Determine the (X, Y) coordinate at the center of the cell enclosing the given text.  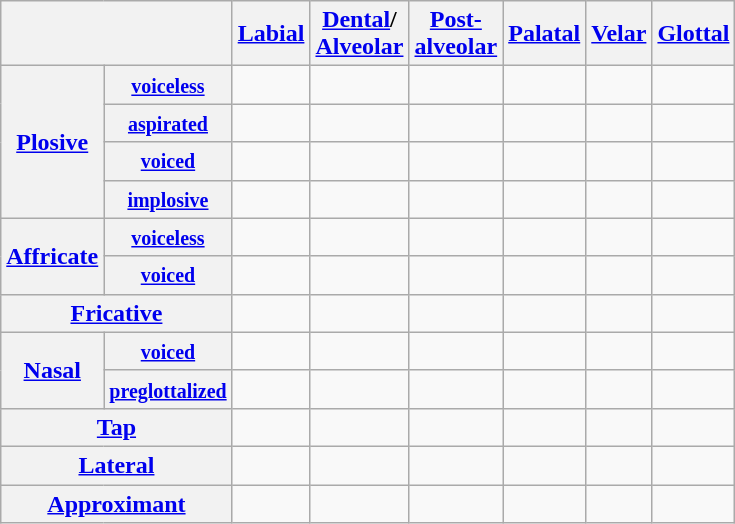
Palatal (544, 34)
Nasal (52, 370)
Post-alveolar (456, 34)
Plosive (52, 142)
Tap (116, 427)
aspirated (168, 123)
Fricative (116, 313)
Velar (619, 34)
preglottalized (168, 389)
Dental/Alveolar (360, 34)
Approximant (116, 503)
Glottal (694, 34)
implosive (168, 199)
Affricate (52, 256)
Labial (271, 34)
Lateral (116, 465)
